Search for the cell housing the specified text and yield its [X, Y] center coordinate. 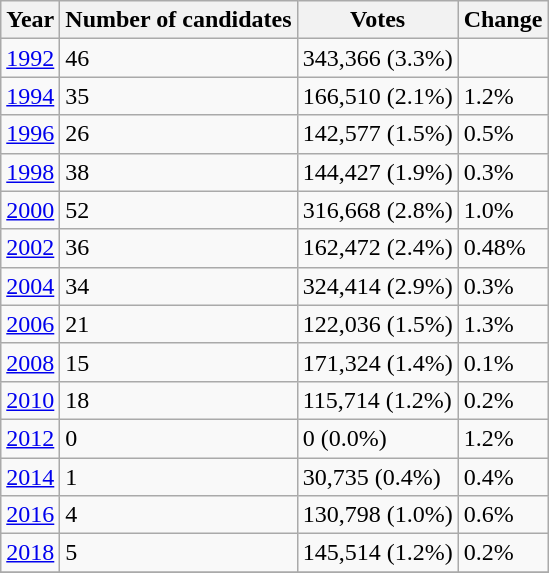
2000 [30, 210]
30,735 (0.4%) [378, 477]
1996 [30, 134]
0.6% [503, 515]
34 [178, 286]
2002 [30, 248]
145,514 (1.2%) [378, 553]
5 [178, 553]
144,427 (1.9%) [378, 172]
15 [178, 362]
0.5% [503, 134]
1994 [30, 96]
130,798 (1.0%) [378, 515]
Number of candidates [178, 20]
166,510 (2.1%) [378, 96]
1.0% [503, 210]
0 (0.0%) [378, 438]
1992 [30, 58]
316,668 (2.8%) [378, 210]
2014 [30, 477]
Change [503, 20]
142,577 (1.5%) [378, 134]
18 [178, 400]
171,324 (1.4%) [378, 362]
0 [178, 438]
38 [178, 172]
324,414 (2.9%) [378, 286]
1.3% [503, 324]
0.1% [503, 362]
26 [178, 134]
0.4% [503, 477]
46 [178, 58]
21 [178, 324]
2018 [30, 553]
0.48% [503, 248]
162,472 (2.4%) [378, 248]
2016 [30, 515]
52 [178, 210]
122,036 (1.5%) [378, 324]
2004 [30, 286]
4 [178, 515]
1998 [30, 172]
343,366 (3.3%) [378, 58]
1 [178, 477]
36 [178, 248]
2006 [30, 324]
2008 [30, 362]
2010 [30, 400]
Year [30, 20]
115,714 (1.2%) [378, 400]
2012 [30, 438]
35 [178, 96]
Votes [378, 20]
